Return (x, y) of the center of cell containing provided text 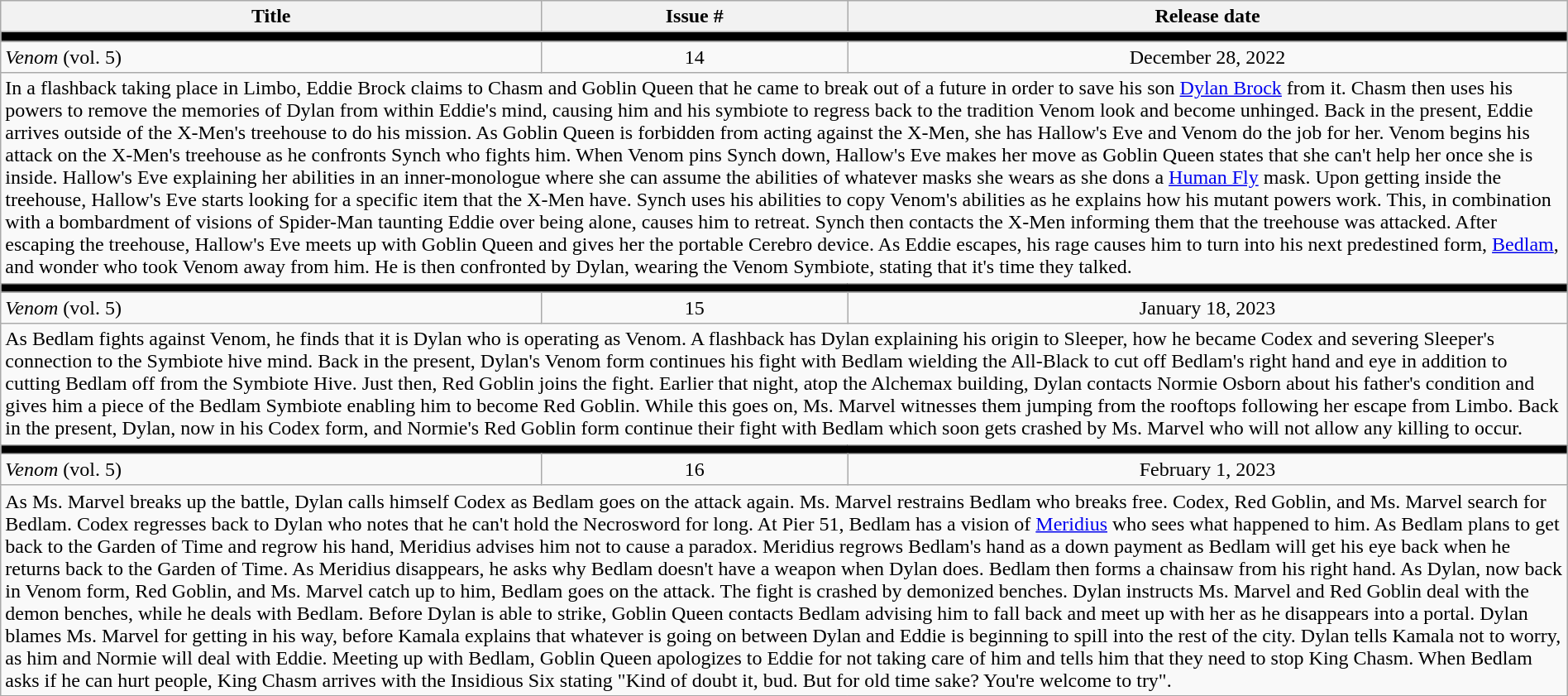
15 (695, 308)
Issue # (695, 17)
16 (695, 469)
Release date (1207, 17)
January 18, 2023 (1207, 308)
14 (695, 57)
December 28, 2022 (1207, 57)
Title (271, 17)
February 1, 2023 (1207, 469)
